Extract the [X, Y] coordinate from the center of the cell holding the provided text.  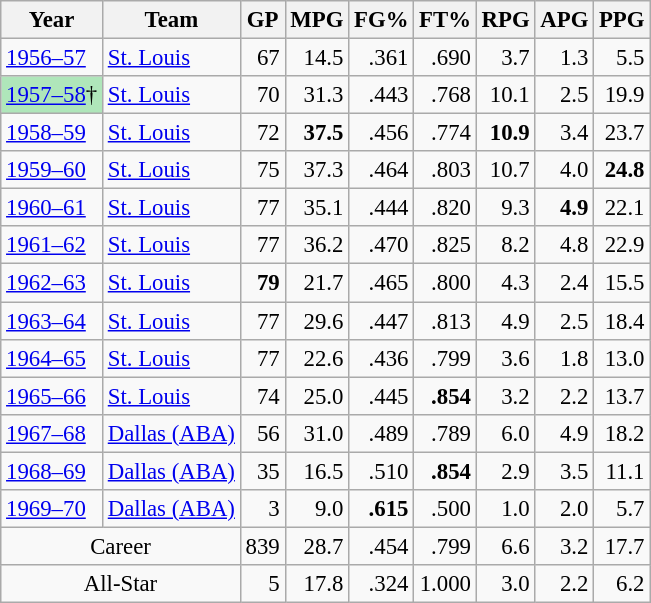
1957–58† [52, 95]
1958–59 [52, 133]
5.5 [622, 58]
.465 [382, 283]
Team [171, 20]
70 [262, 95]
.464 [382, 170]
.324 [382, 584]
56 [262, 433]
36.2 [317, 245]
1959–60 [52, 170]
.444 [382, 208]
.361 [382, 58]
22.1 [622, 208]
3.4 [564, 133]
.470 [382, 245]
1965–66 [52, 396]
13.7 [622, 396]
3.7 [506, 58]
17.7 [622, 546]
Career [120, 546]
.803 [446, 170]
.447 [382, 321]
5 [262, 584]
FT% [446, 20]
13.0 [622, 358]
15.5 [622, 283]
PPG [622, 20]
21.7 [317, 283]
22.9 [622, 245]
APG [564, 20]
31.0 [317, 433]
6.6 [506, 546]
18.4 [622, 321]
35.1 [317, 208]
9.0 [317, 509]
RPG [506, 20]
3.6 [506, 358]
14.5 [317, 58]
37.5 [317, 133]
6.2 [622, 584]
28.7 [317, 546]
1968–69 [52, 471]
79 [262, 283]
.825 [446, 245]
.615 [382, 509]
9.3 [506, 208]
72 [262, 133]
1.0 [506, 509]
.690 [446, 58]
1963–64 [52, 321]
.789 [446, 433]
19.9 [622, 95]
.454 [382, 546]
4.8 [564, 245]
.500 [446, 509]
.774 [446, 133]
1.3 [564, 58]
1.000 [446, 584]
29.6 [317, 321]
25.0 [317, 396]
.813 [446, 321]
1961–62 [52, 245]
17.8 [317, 584]
3 [262, 509]
2.4 [564, 283]
MPG [317, 20]
31.3 [317, 95]
.436 [382, 358]
4.3 [506, 283]
1969–70 [52, 509]
FG% [382, 20]
.768 [446, 95]
24.8 [622, 170]
5.7 [622, 509]
11.1 [622, 471]
2.0 [564, 509]
.445 [382, 396]
Year [52, 20]
4.0 [564, 170]
2.9 [506, 471]
1956–57 [52, 58]
.510 [382, 471]
67 [262, 58]
.800 [446, 283]
10.1 [506, 95]
.489 [382, 433]
8.2 [506, 245]
1964–65 [52, 358]
16.5 [317, 471]
22.6 [317, 358]
GP [262, 20]
839 [262, 546]
3.5 [564, 471]
37.3 [317, 170]
23.7 [622, 133]
10.7 [506, 170]
35 [262, 471]
75 [262, 170]
.443 [382, 95]
18.2 [622, 433]
3.0 [506, 584]
.456 [382, 133]
6.0 [506, 433]
.820 [446, 208]
10.9 [506, 133]
74 [262, 396]
1967–68 [52, 433]
1960–61 [52, 208]
1962–63 [52, 283]
All-Star [120, 584]
1.8 [564, 358]
